For the text-containing cell, return its midpoint in (X, Y) coordinate format. 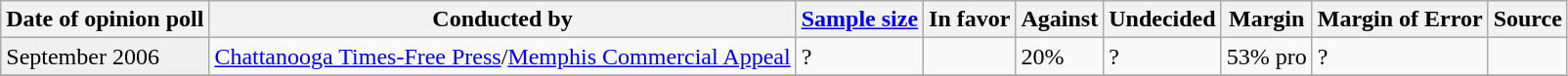
Source (1527, 19)
In favor (970, 19)
Sample size (859, 19)
Undecided (1162, 19)
Conducted by (502, 19)
Margin (1267, 19)
Chattanooga Times-Free Press/Memphis Commercial Appeal (502, 57)
20% (1060, 57)
Against (1060, 19)
Margin of Error (1400, 19)
September 2006 (106, 57)
53% pro (1267, 57)
Date of opinion poll (106, 19)
